Determine the (x, y) coordinate at the center of the cell enclosing the given text.  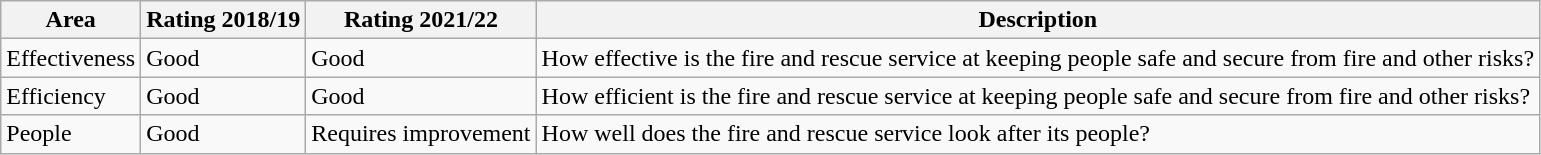
Rating 2021/22 (421, 20)
Efficiency (71, 96)
Area (71, 20)
Requires improvement (421, 134)
How efficient is the fire and rescue service at keeping people safe and secure from fire and other risks? (1038, 96)
Description (1038, 20)
How well does the fire and rescue service look after its people? (1038, 134)
Rating 2018/19 (224, 20)
How effective is the fire and rescue service at keeping people safe and secure from fire and other risks? (1038, 58)
Effectiveness (71, 58)
People (71, 134)
